For the text-containing cell, return its midpoint in (X, Y) coordinate format. 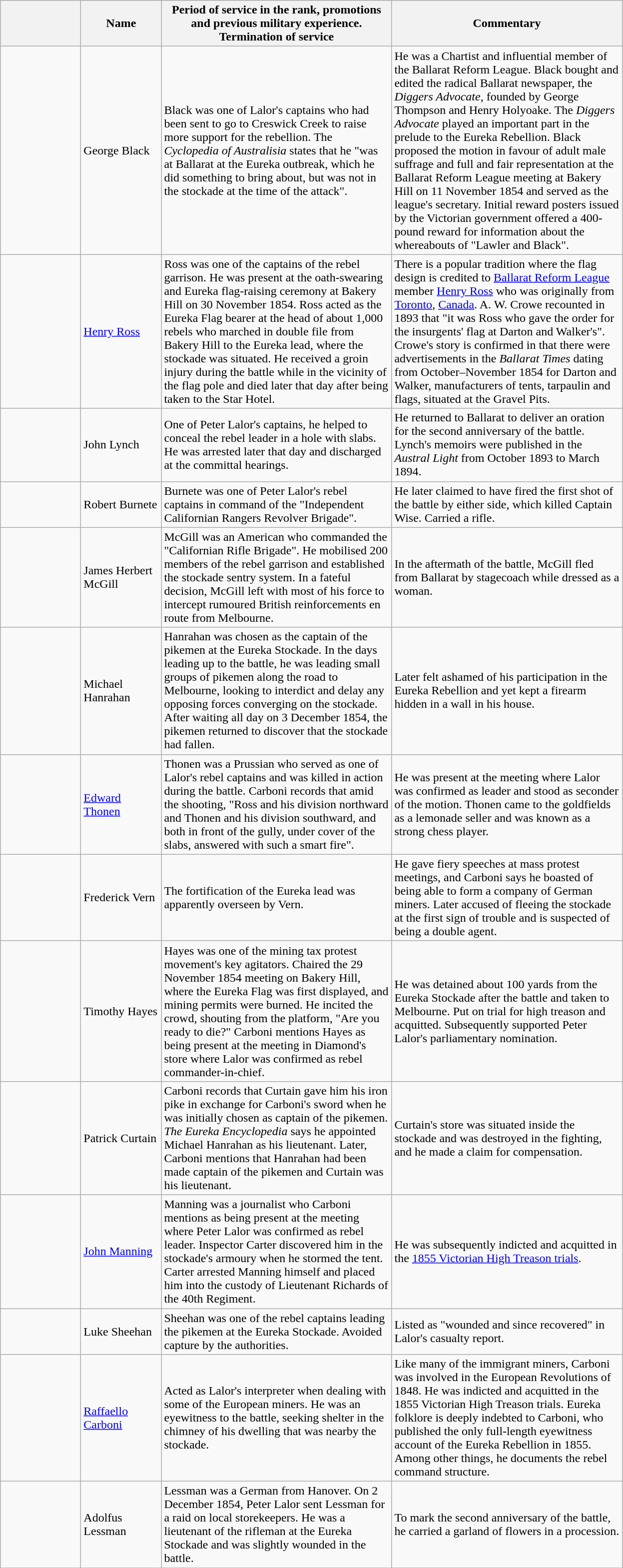
Frederick Vern (121, 898)
The fortification of the Eureka lead was apparently overseen by Vern. (277, 898)
Adolfus Lessman (121, 1525)
He was subsequently indicted and acquitted in the 1855 Victorian High Treason trials. (507, 1252)
Curtain's store was situated inside the stockade and was destroyed in the fighting, and he made a claim for compensation. (507, 1138)
John Lynch (121, 445)
Robert Burnete (121, 504)
Raffaello Carboni (121, 1418)
George Black (121, 150)
Burnete was one of Peter Lalor's rebel captains in command of the "Independent Californian Rangers Revolver Brigade". (277, 504)
Period of service in the rank, promotions and previous military experience. Termination of service (277, 23)
In the aftermath of the battle, McGill fled from Ballarat by stagecoach while dressed as a woman. (507, 577)
Later felt ashamed of his participation in the Eureka Rebellion and yet kept a firearm hidden in a wall in his house. (507, 691)
Luke Sheehan (121, 1332)
Henry Ross (121, 331)
Commentary (507, 23)
He later claimed to have fired the first shot of the battle by either side, which killed Captain Wise. Carried a rifle. (507, 504)
Sheehan was one of the rebel captains leading the pikemen at the Eureka Stockade. Avoided capture by the authorities. (277, 1332)
John Manning (121, 1252)
Michael Hanrahan (121, 691)
James Herbert McGill (121, 577)
Patrick Curtain (121, 1138)
Edward Thonen (121, 804)
Timothy Hayes (121, 1011)
Name (121, 23)
To mark the second anniversary of the battle, he carried a garland of flowers in a procession. (507, 1525)
Listed as "wounded and since recovered" in Lalor's casualty report. (507, 1332)
